Provide the (X, Y) coordinate of the cell's center where the given text is located.  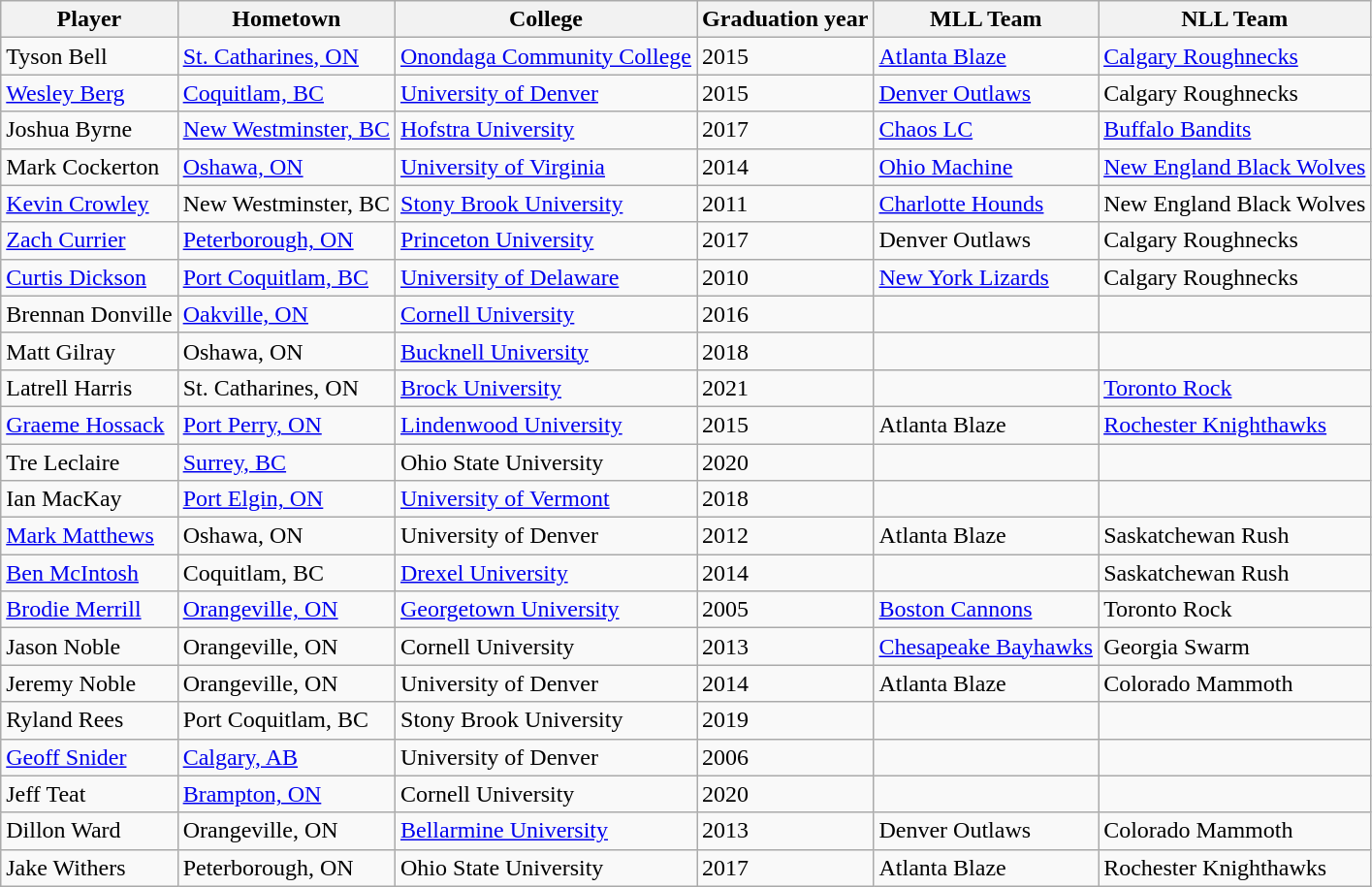
University of Delaware (547, 277)
Graduation year (785, 19)
Bellarmine University (547, 831)
Wesley Berg (89, 93)
Mark Matthews (89, 536)
Jason Noble (89, 647)
Oakville, ON (286, 314)
Hofstra University (547, 130)
Georgetown University (547, 610)
MLL Team (986, 19)
Tyson Bell (89, 56)
Jeff Teat (89, 794)
Ben McIntosh (89, 573)
Buffalo Bandits (1235, 130)
Brock University (547, 388)
Calgary, AB (286, 757)
Port Perry, ON (286, 425)
Boston Cannons (986, 610)
Onondaga Community College (547, 56)
Chesapeake Bayhawks (986, 647)
Dillon Ward (89, 831)
Jeremy Noble (89, 683)
Brampton, ON (286, 794)
Jake Withers (89, 868)
Curtis Dickson (89, 277)
Drexel University (547, 573)
Graeme Hossack (89, 425)
Mark Cockerton (89, 167)
Hometown (286, 19)
NLL Team (1235, 19)
Joshua Byrne (89, 130)
2019 (785, 720)
Ohio Machine (986, 167)
Ryland Rees (89, 720)
Geoff Snider (89, 757)
2010 (785, 277)
Brennan Donville (89, 314)
Bucknell University (547, 351)
Tre Leclaire (89, 462)
Chaos LC (986, 130)
Latrell Harris (89, 388)
Brodie Merrill (89, 610)
Port Elgin, ON (286, 499)
Ian MacKay (89, 499)
University of Virginia (547, 167)
2005 (785, 610)
Princeton University (547, 240)
New York Lizards (986, 277)
2012 (785, 536)
Charlotte Hounds (986, 204)
Zach Currier (89, 240)
Surrey, BC (286, 462)
Player (89, 19)
University of Vermont (547, 499)
Kevin Crowley (89, 204)
College (547, 19)
2011 (785, 204)
Georgia Swarm (1235, 647)
2021 (785, 388)
Matt Gilray (89, 351)
2006 (785, 757)
Lindenwood University (547, 425)
2016 (785, 314)
